Scan for the cell matching the given text and deliver its (X, Y) coordinate at center. 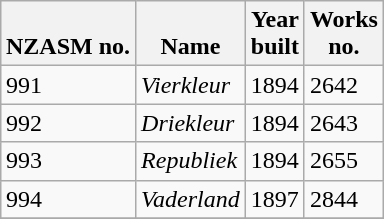
2643 (344, 123)
2655 (344, 161)
994 (68, 199)
NZASM no. (68, 34)
Vierkleur (191, 85)
992 (68, 123)
2844 (344, 199)
Yearbuilt (274, 34)
Name (191, 34)
Driekleur (191, 123)
991 (68, 85)
2642 (344, 85)
Vaderland (191, 199)
Republiek (191, 161)
Worksno. (344, 34)
993 (68, 161)
1897 (274, 199)
